Pinpoint the cell where the given text exists, returning its [X, Y] midpoint coordinate. 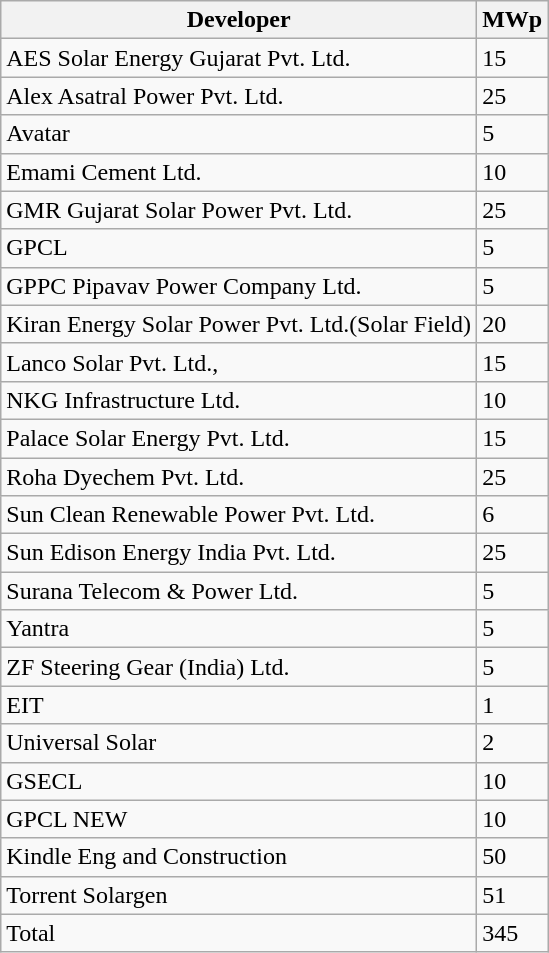
Kindle Eng and Construction [239, 857]
GPPC Pipavav Power Company Ltd. [239, 286]
6 [512, 515]
Emami Cement Ltd. [239, 172]
MWp [512, 20]
Sun Edison Energy India Pvt. Ltd. [239, 553]
EIT [239, 705]
AES Solar Energy Gujarat Pvt. Ltd. [239, 58]
20 [512, 324]
2 [512, 743]
ZF Steering Gear (India) Ltd. [239, 667]
Yantra [239, 629]
Sun Clean Renewable Power Pvt. Ltd. [239, 515]
Surana Telecom & Power Ltd. [239, 591]
GMR Gujarat Solar Power Pvt. Ltd. [239, 210]
Total [239, 933]
Palace Solar Energy Pvt. Ltd. [239, 438]
Developer [239, 20]
Roha Dyechem Pvt. Ltd. [239, 477]
51 [512, 895]
NKG Infrastructure Ltd. [239, 400]
345 [512, 933]
GPCL [239, 248]
GPCL NEW [239, 819]
GSECL [239, 781]
Lanco Solar Pvt. Ltd., [239, 362]
Universal Solar [239, 743]
Kiran Energy Solar Power Pvt. Ltd.(Solar Field) [239, 324]
Avatar [239, 134]
50 [512, 857]
Torrent Solargen [239, 895]
Alex Asatral Power Pvt. Ltd. [239, 96]
1 [512, 705]
